Return (X, Y) of the center of cell containing provided text 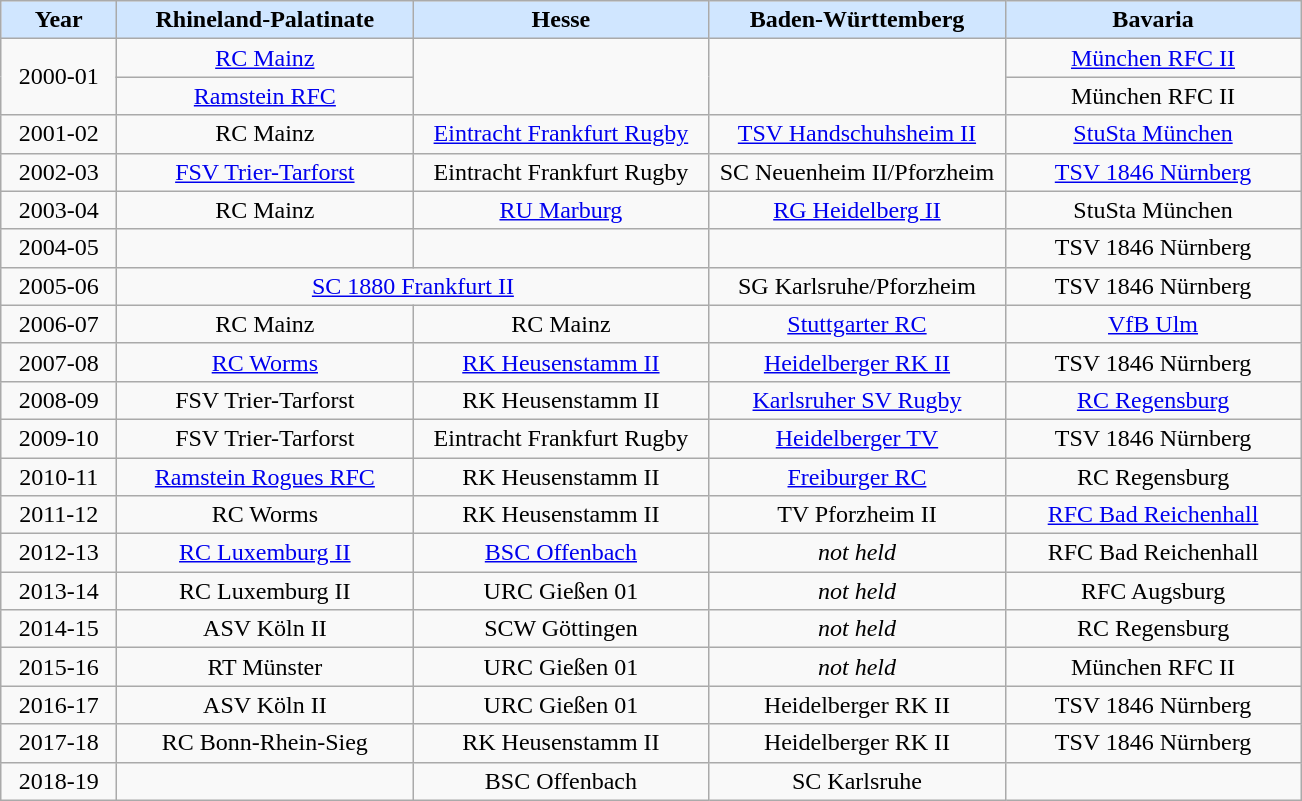
Heidelberger TV (857, 438)
Hesse (561, 20)
Year (59, 20)
2003-04 (59, 210)
Baden-Württemberg (857, 20)
2011-12 (59, 515)
2009-10 (59, 438)
2016-17 (59, 705)
Bavaria (1153, 20)
2010-11 (59, 477)
2013-14 (59, 591)
2008-09 (59, 400)
VfB Ulm (1153, 324)
2005-06 (59, 286)
Rhineland-Palatinate (265, 20)
2018-19 (59, 781)
SG Karlsruhe/Pforzheim (857, 286)
RFC Augsburg (1153, 591)
2014-15 (59, 629)
SCW Göttingen (561, 629)
2001-02 (59, 134)
2015-16 (59, 667)
RG Heidelberg II (857, 210)
SC 1880 Frankfurt II (413, 286)
SC Karlsruhe (857, 781)
2002-03 (59, 172)
RU Marburg (561, 210)
SC Neuenheim II/Pforzheim (857, 172)
TSV Handschuhsheim II (857, 134)
2000-01 (59, 77)
TV Pforzheim II (857, 515)
2017-18 (59, 743)
Ramstein Rogues RFC (265, 477)
2007-08 (59, 362)
2006-07 (59, 324)
RT Münster (265, 667)
Freiburger RC (857, 477)
Ramstein RFC (265, 96)
RC Bonn-Rhein-Sieg (265, 743)
Stuttgarter RC (857, 324)
Karlsruher SV Rugby (857, 400)
2004-05 (59, 248)
2012-13 (59, 553)
